Return the (x, y) coordinate for the center point of the cell that contains the specified text.  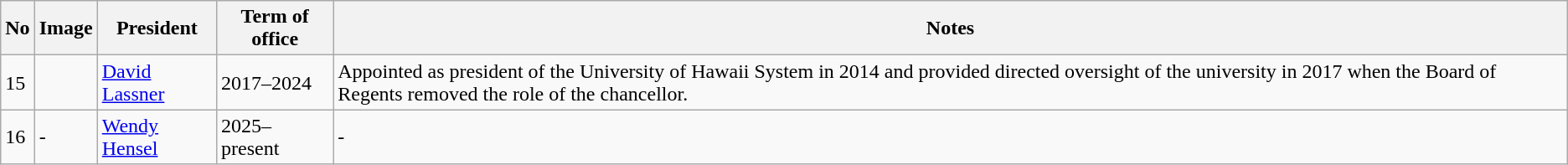
Image (65, 28)
Notes (950, 28)
David Lassner (157, 82)
15 (18, 82)
16 (18, 137)
2025–present (275, 137)
President (157, 28)
2017–2024 (275, 82)
Wendy Hensel (157, 137)
Term of office (275, 28)
No (18, 28)
